Output the [X, Y] coordinate of the center of the cell containing the given text.  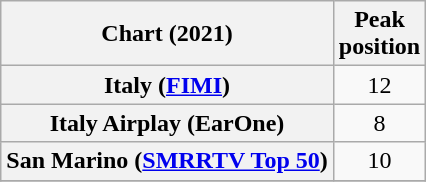
10 [379, 161]
8 [379, 123]
San Marino (SMRRTV Top 50) [168, 161]
Italy (FIMI) [168, 85]
Peakposition [379, 34]
12 [379, 85]
Italy Airplay (EarOne) [168, 123]
Chart (2021) [168, 34]
